Provide the [x, y] coordinate of the cell's center where the given text is located.  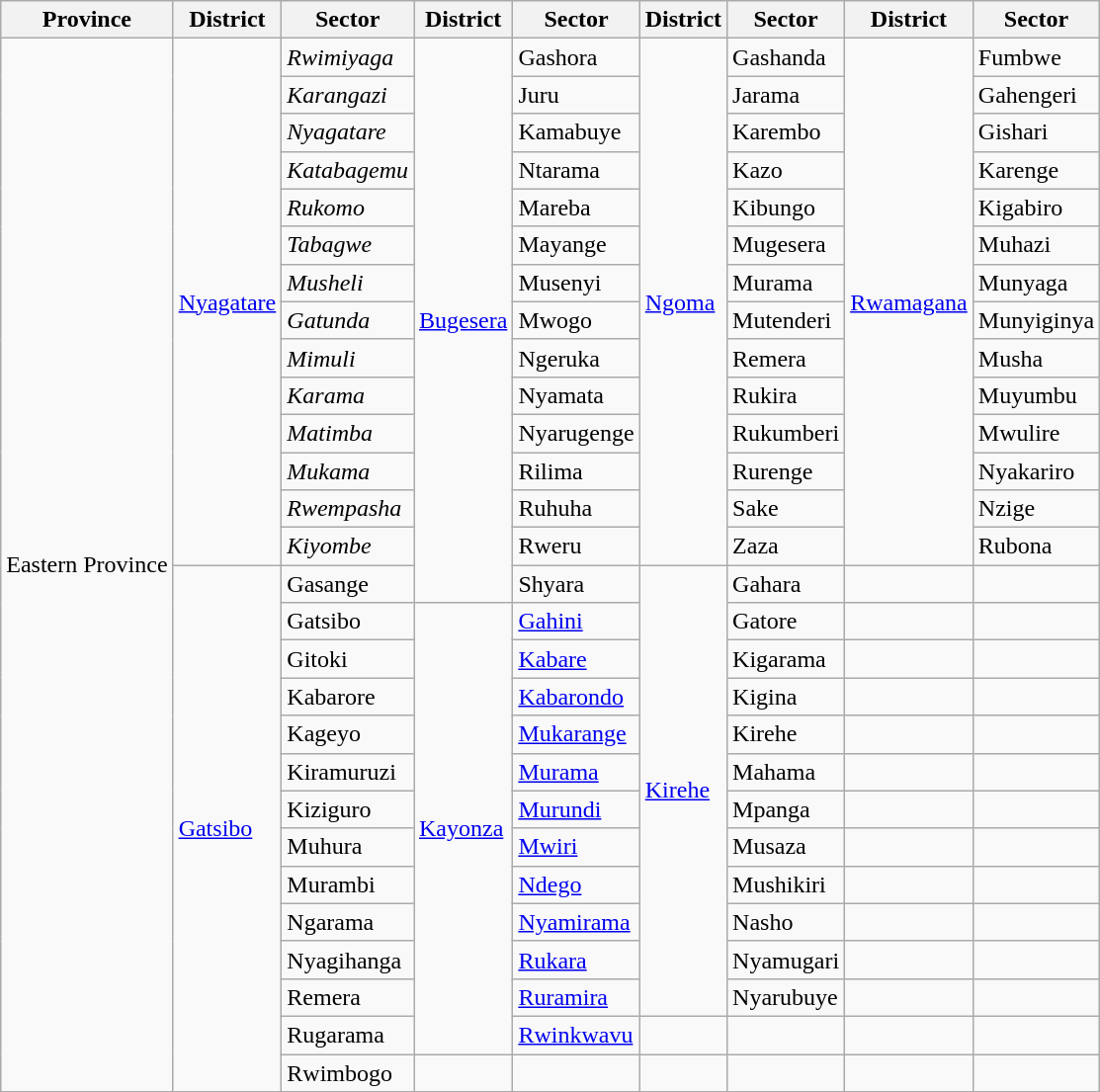
Ntarama [576, 170]
Gahara [787, 584]
Musheli [348, 283]
Karenge [1036, 170]
Sake [787, 509]
Kabarore [348, 697]
Mpanga [787, 809]
Nyamata [576, 395]
Nyarugenge [576, 433]
Mahama [787, 772]
Ngoma [683, 302]
Nzige [1036, 509]
Rwempasha [348, 509]
Kiramuruzi [348, 772]
Kageyo [348, 734]
Ruhuha [576, 509]
Rubona [1036, 546]
Murambi [348, 884]
Kiziguro [348, 809]
Rukara [576, 960]
Kigina [787, 697]
Ngeruka [576, 358]
Kigabiro [1036, 208]
Gashanda [787, 57]
Rwamagana [909, 302]
Matimba [348, 433]
Kayonza [463, 828]
Gishari [1036, 132]
Rweru [576, 546]
Nyamirama [576, 922]
Province [87, 20]
Musha [1036, 358]
Gitoki [348, 659]
Gasange [348, 584]
Katabagemu [348, 170]
Eastern Province [87, 565]
Jarama [787, 95]
Muyumbu [1036, 395]
Musenyi [576, 283]
Kamabuye [576, 132]
Karama [348, 395]
Mushikiri [787, 884]
Muhazi [1036, 245]
Karembo [787, 132]
Mwulire [1036, 433]
Mwiri [576, 847]
Rukomo [348, 208]
Musaza [787, 847]
Rilima [576, 471]
Gatore [787, 622]
Ruramira [576, 997]
Rukira [787, 395]
Nyamugari [787, 960]
Zaza [787, 546]
Rurenge [787, 471]
Karangazi [348, 95]
Munyiginya [1036, 320]
Kabarondo [576, 697]
Mugesera [787, 245]
Muhura [348, 847]
Nasho [787, 922]
Nyagihanga [348, 960]
Rwinkwavu [576, 1035]
Kibungo [787, 208]
Kigarama [787, 659]
Gatunda [348, 320]
Munyaga [1036, 283]
Gahengeri [1036, 95]
Mukarange [576, 734]
Gahini [576, 622]
Rugarama [348, 1035]
Rwimiyaga [348, 57]
Shyara [576, 584]
Kiyombe [348, 546]
Rwimbogo [348, 1072]
Tabagwe [348, 245]
Mayange [576, 245]
Nyarubuye [787, 997]
Mareba [576, 208]
Nyakariro [1036, 471]
Mwogo [576, 320]
Fumbwe [1036, 57]
Mimuli [348, 358]
Mukama [348, 471]
Gashora [576, 57]
Ndego [576, 884]
Murundi [576, 809]
Ngarama [348, 922]
Kabare [576, 659]
Juru [576, 95]
Mutenderi [787, 320]
Kazo [787, 170]
Rukumberi [787, 433]
Bugesera [463, 320]
